For the text-containing cell, return its midpoint in (x, y) coordinate format. 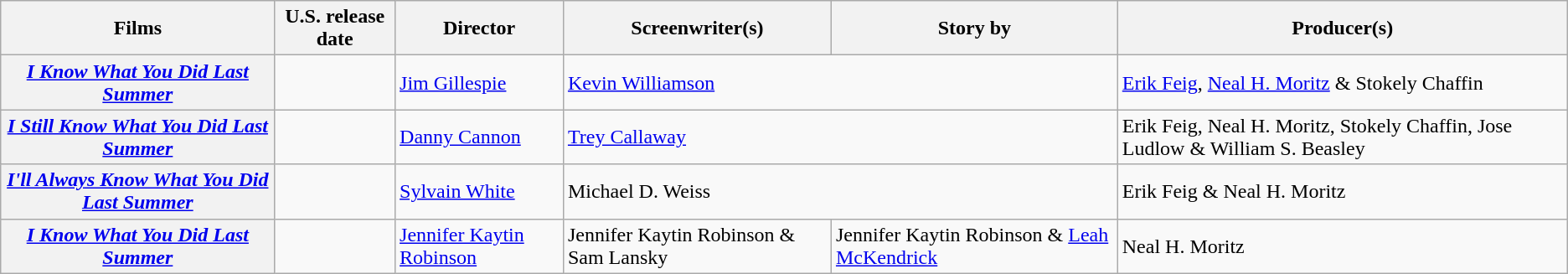
Screenwriter(s) (697, 28)
U.S. release date (335, 28)
Neal H. Moritz (1342, 246)
Jim Gillespie (479, 82)
Erik Feig, Neal H. Moritz, Stokely Chaffin, Jose Ludlow & William S. Beasley (1342, 137)
Michael D. Weiss (840, 191)
Trey Callaway (840, 137)
Erik Feig, Neal H. Moritz & Stokely Chaffin (1342, 82)
Jennifer Kaytin Robinson & Sam Lansky (697, 246)
Sylvain White (479, 191)
Story by (974, 28)
Jennifer Kaytin Robinson & Leah McKendrick (974, 246)
Jennifer Kaytin Robinson (479, 246)
Films (137, 28)
I Still Know What You Did Last Summer (137, 137)
I'll Always Know What You Did Last Summer (137, 191)
Producer(s) (1342, 28)
Danny Cannon (479, 137)
Director (479, 28)
Erik Feig & Neal H. Moritz (1342, 191)
Kevin Williamson (840, 82)
